Scan for the cell matching the given text and deliver its [X, Y] coordinate at center. 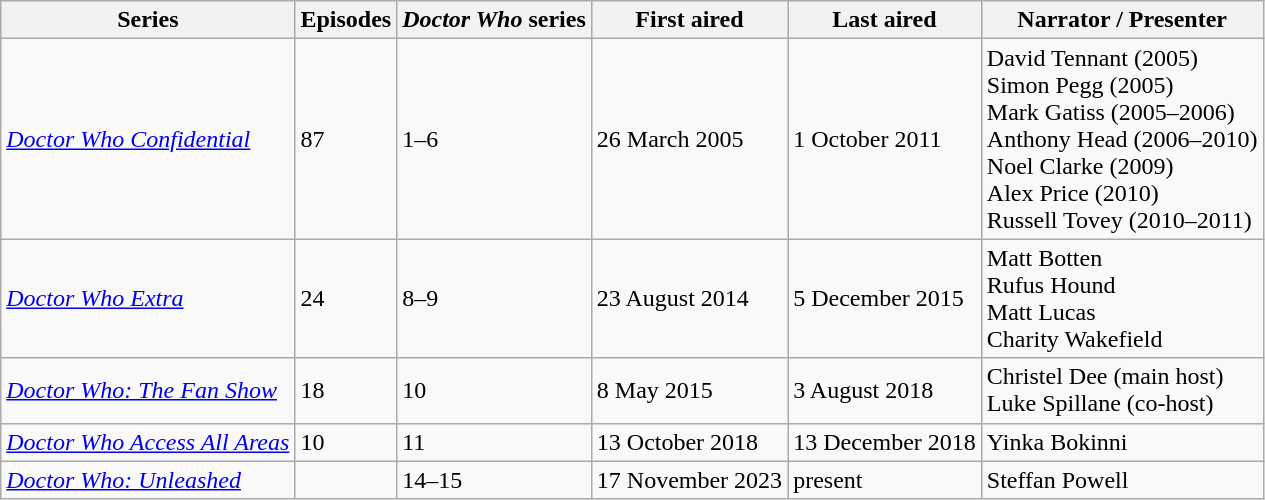
Doctor Who: The Fan Show [148, 390]
Matt BottenRufus HoundMatt LucasCharity Wakefield [1122, 298]
Last aired [885, 20]
Doctor Who: Unleashed [148, 480]
Yinka Bokinni [1122, 442]
3 August 2018 [885, 390]
Episodes [346, 20]
Steffan Powell [1122, 480]
Series [148, 20]
87 [346, 139]
13 October 2018 [689, 442]
Christel Dee (main host)Luke Spillane (co-host) [1122, 390]
13 December 2018 [885, 442]
23 August 2014 [689, 298]
14–15 [494, 480]
11 [494, 442]
David Tennant (2005)Simon Pegg (2005)Mark Gatiss (2005–2006)Anthony Head (2006–2010)Noel Clarke (2009)Alex Price (2010)Russell Tovey (2010–2011) [1122, 139]
8–9 [494, 298]
Doctor Who series [494, 20]
Doctor Who Access All Areas [148, 442]
8 May 2015 [689, 390]
Narrator / Presenter [1122, 20]
1–6 [494, 139]
17 November 2023 [689, 480]
5 December 2015 [885, 298]
Doctor Who Extra [148, 298]
24 [346, 298]
Doctor Who Confidential [148, 139]
1 October 2011 [885, 139]
26 March 2005 [689, 139]
18 [346, 390]
present [885, 480]
First aired [689, 20]
